Find where the given text appears and provide that cell's center as (X, Y) coordinate. 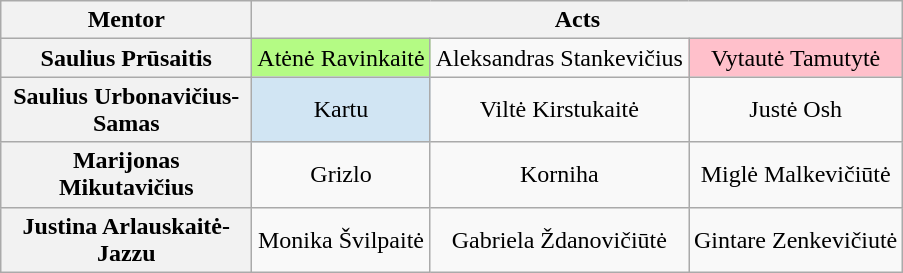
Gintare Zenkevičiutė (795, 240)
Grizlo (341, 174)
Mentor (126, 20)
Korniha (559, 174)
Justina Arlauskaitė-Jazzu (126, 240)
Viltė Kirstukaitė (559, 110)
Gabriela Ždanovičiūtė (559, 240)
Miglė Malkevičiūtė (795, 174)
Saulius Urbonavičius-Samas (126, 110)
Monika Švilpaitė (341, 240)
Justė Osh (795, 110)
Aleksandras Stankevičius (559, 58)
Acts (578, 20)
Marijonas Mikutavičius (126, 174)
Kartu (341, 110)
Atėnė Ravinkaitė (341, 58)
Saulius Prūsaitis (126, 58)
Vytautė Tamutytė (795, 58)
